Detect which cell encompasses the target text, then output its [X, Y] center coordinate. 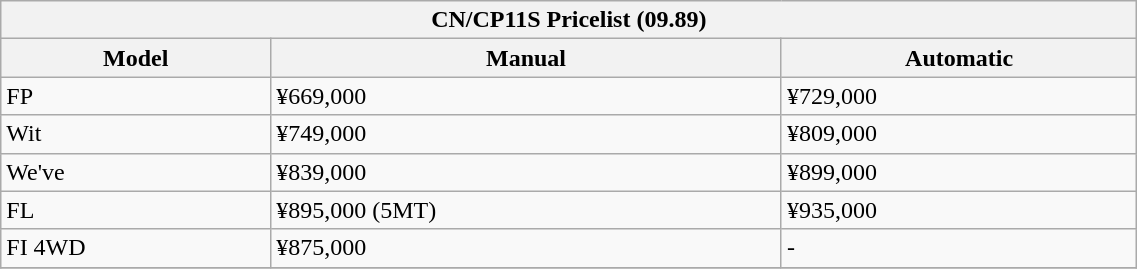
- [958, 248]
¥935,000 [958, 210]
¥729,000 [958, 96]
¥895,000 (5MT) [526, 210]
Wit [136, 134]
¥899,000 [958, 172]
FI 4WD [136, 248]
¥669,000 [526, 96]
¥749,000 [526, 134]
FL [136, 210]
Automatic [958, 58]
CN/CP11S Pricelist (09.89) [569, 20]
Manual [526, 58]
Model [136, 58]
¥839,000 [526, 172]
¥875,000 [526, 248]
FP [136, 96]
We've [136, 172]
¥809,000 [958, 134]
